Determine the (X, Y) coordinate at the center of the cell enclosing the given text.  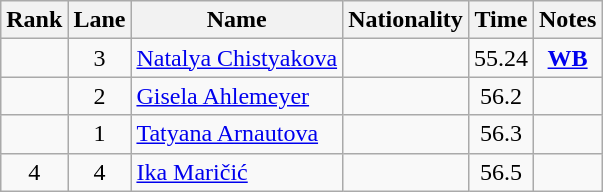
Name (237, 20)
Natalya Chistyakova (237, 58)
Nationality (406, 20)
Notes (567, 20)
Ika Maričić (237, 172)
1 (100, 134)
56.5 (500, 172)
55.24 (500, 58)
Gisela Ahlemeyer (237, 96)
Lane (100, 20)
56.3 (500, 134)
Rank (34, 20)
WB (567, 58)
Tatyana Arnautova (237, 134)
2 (100, 96)
56.2 (500, 96)
3 (100, 58)
Time (500, 20)
